From the cell containing the given text, extract its center point as [x, y] coordinate. 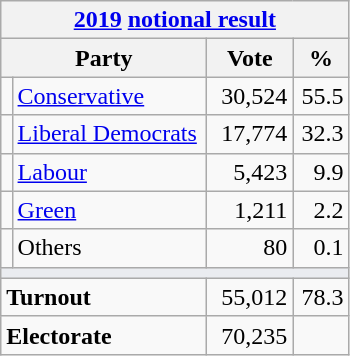
0.1 [321, 248]
5,423 [250, 172]
78.3 [321, 297]
Turnout [104, 297]
2019 notional result [175, 20]
30,524 [250, 96]
55,012 [250, 297]
Others [110, 248]
Liberal Democrats [110, 134]
17,774 [250, 134]
Labour [110, 172]
2.2 [321, 210]
Green [110, 210]
Party [104, 58]
% [321, 58]
70,235 [250, 335]
Vote [250, 58]
1,211 [250, 210]
55.5 [321, 96]
9.9 [321, 172]
Conservative [110, 96]
32.3 [321, 134]
Electorate [104, 335]
80 [250, 248]
